Locate the cell with the specified text and output its (x, y) center coordinate. 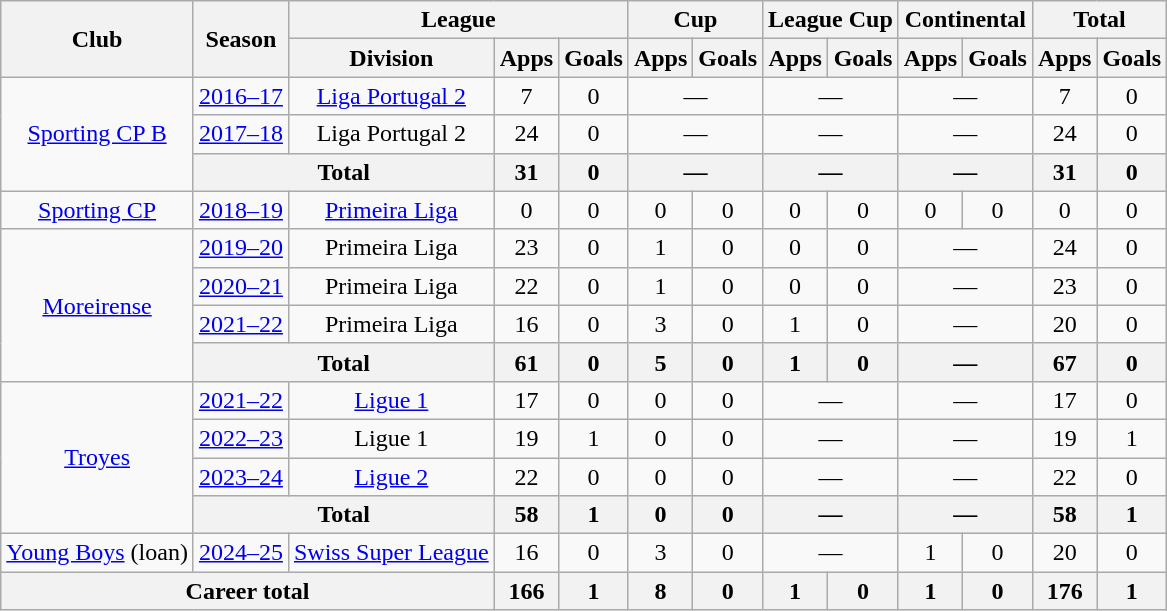
2024–25 (240, 553)
Career total (248, 591)
67 (1064, 362)
2016–17 (240, 96)
5 (660, 362)
2023–24 (240, 477)
Cup (695, 20)
166 (526, 591)
League Cup (831, 20)
Sporting CP B (98, 134)
2019–20 (240, 248)
Continental (965, 20)
8 (660, 591)
Moreirense (98, 305)
Sporting CP (98, 210)
61 (526, 362)
Swiss Super League (391, 553)
Division (391, 58)
Ligue 2 (391, 477)
League (458, 20)
176 (1064, 591)
Troyes (98, 457)
Club (98, 39)
2018–19 (240, 210)
2022–23 (240, 438)
Season (240, 39)
2017–18 (240, 134)
2020–21 (240, 286)
Young Boys (loan) (98, 553)
